Detect which cell encompasses the target text, then output its [x, y] center coordinate. 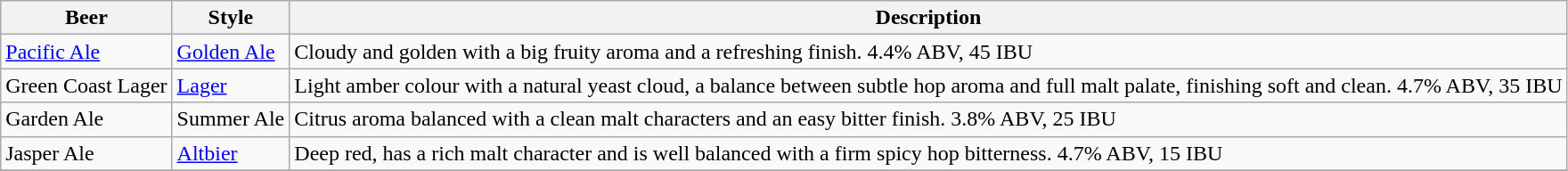
Golden Ale [231, 52]
Summer Ale [231, 119]
Garden Ale [86, 119]
Description [928, 18]
Altbier [231, 153]
Citrus aroma balanced with a clean malt characters and an easy bitter finish. 3.8% ABV, 25 IBU [928, 119]
Lager [231, 85]
Style [231, 18]
Beer [86, 18]
Jasper Ale [86, 153]
Green Coast Lager [86, 85]
Deep red, has a rich malt character and is well balanced with a firm spicy hop bitterness. 4.7% ABV, 15 IBU [928, 153]
Cloudy and golden with a big fruity aroma and a refreshing finish. 4.4% ABV, 45 IBU [928, 52]
Pacific Ale [86, 52]
Light amber colour with a natural yeast cloud, a balance between subtle hop aroma and full malt palate, finishing soft and clean. 4.7% ABV, 35 IBU [928, 85]
